Provide the (x, y) coordinate of the cell's center where the given text is located.  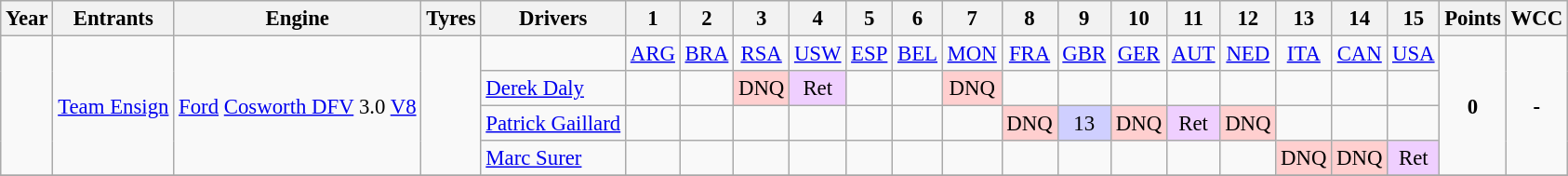
1 (653, 19)
10 (1138, 19)
3 (762, 19)
BEL (918, 54)
Year (27, 19)
14 (1360, 19)
GBR (1084, 54)
CAN (1360, 54)
11 (1192, 19)
0 (1473, 106)
GER (1138, 54)
Patrick Gaillard (552, 124)
Marc Surer (552, 158)
5 (870, 19)
MON (972, 54)
RSA (762, 54)
USW (818, 54)
- (1536, 106)
NED (1248, 54)
Team Ensign (113, 106)
8 (1030, 19)
6 (918, 19)
7 (972, 19)
BRA (707, 54)
FRA (1030, 54)
Engine (298, 19)
9 (1084, 19)
ITA (1304, 54)
Ford Cosworth DFV 3.0 V8 (298, 106)
WCC (1536, 19)
ESP (870, 54)
Drivers (552, 19)
Derek Daly (552, 88)
AUT (1192, 54)
4 (818, 19)
Entrants (113, 19)
USA (1414, 54)
Points (1473, 19)
Tyres (451, 19)
2 (707, 19)
15 (1414, 19)
12 (1248, 19)
ARG (653, 54)
